Output the (X, Y) coordinate of the center of the cell containing the given text.  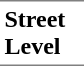
Street Level (42, 33)
